Identify which cell holds the provided text, then report its [X, Y] central coordinate. 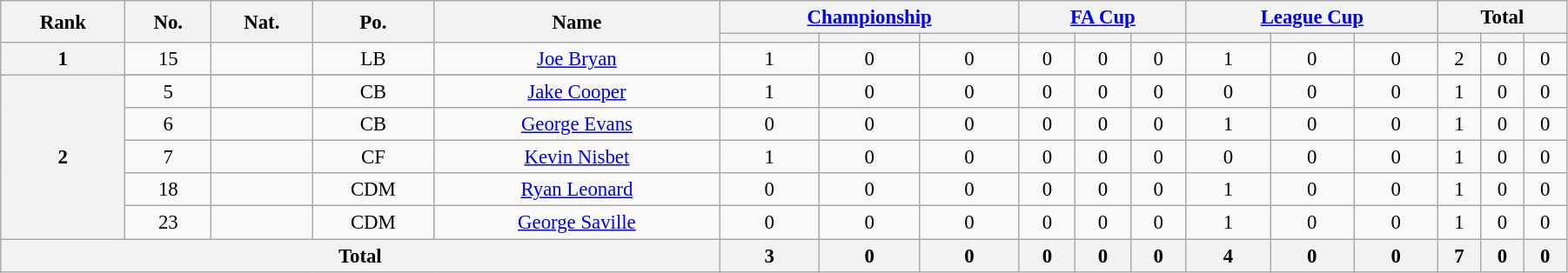
Joe Bryan [577, 59]
George Saville [577, 223]
3 [769, 256]
4 [1228, 256]
George Evans [577, 124]
23 [169, 223]
Rank [63, 22]
Po. [373, 22]
18 [169, 190]
CF [373, 157]
Jake Cooper [577, 92]
6 [169, 124]
5 [169, 92]
Nat. [262, 22]
Name [577, 22]
LB [373, 59]
League Cup [1312, 17]
FA Cup [1102, 17]
15 [169, 59]
No. [169, 22]
Kevin Nisbet [577, 157]
Championship [870, 17]
Ryan Leonard [577, 190]
